Pinpoint the cell where the given text exists, returning its [X, Y] midpoint coordinate. 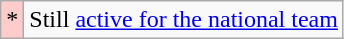
Still active for the national team [184, 20]
* [12, 20]
